Output the (x, y) coordinate of the center of the cell containing the given text.  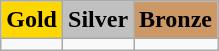
Bronze (176, 20)
Silver (98, 20)
Gold (32, 20)
